From the cell containing the given text, extract its center point as [x, y] coordinate. 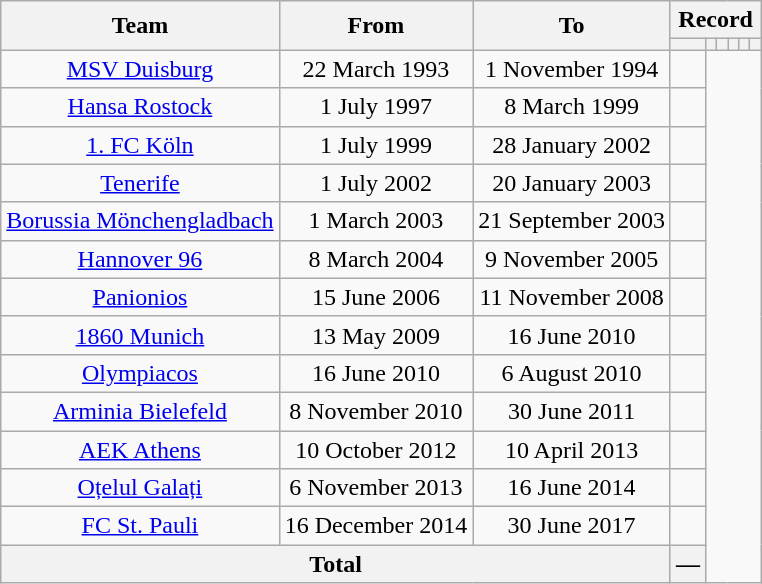
Oțelul Galați [140, 488]
20 January 2003 [572, 183]
16 December 2014 [376, 526]
1 July 2002 [376, 183]
13 May 2009 [376, 335]
Panionios [140, 297]
28 January 2002 [572, 145]
Olympiacos [140, 373]
6 November 2013 [376, 488]
Team [140, 26]
30 June 2011 [572, 411]
Hannover 96 [140, 259]
Hansa Rostock [140, 107]
8 November 2010 [376, 411]
Borussia Mönchengladbach [140, 221]
1 March 2003 [376, 221]
1860 Munich [140, 335]
Arminia Bielefeld [140, 411]
16 June 2014 [572, 488]
11 November 2008 [572, 297]
Tenerife [140, 183]
To [572, 26]
1 July 1997 [376, 107]
1 November 1994 [572, 69]
FC St. Pauli [140, 526]
— [688, 564]
1. FC Köln [140, 145]
From [376, 26]
10 April 2013 [572, 449]
8 March 1999 [572, 107]
10 October 2012 [376, 449]
6 August 2010 [572, 373]
Record [715, 20]
22 March 1993 [376, 69]
21 September 2003 [572, 221]
MSV Duisburg [140, 69]
30 June 2017 [572, 526]
15 June 2006 [376, 297]
AEK Athens [140, 449]
9 November 2005 [572, 259]
1 July 1999 [376, 145]
8 March 2004 [376, 259]
Total [336, 564]
